Detect which cell encompasses the target text, then output its [x, y] center coordinate. 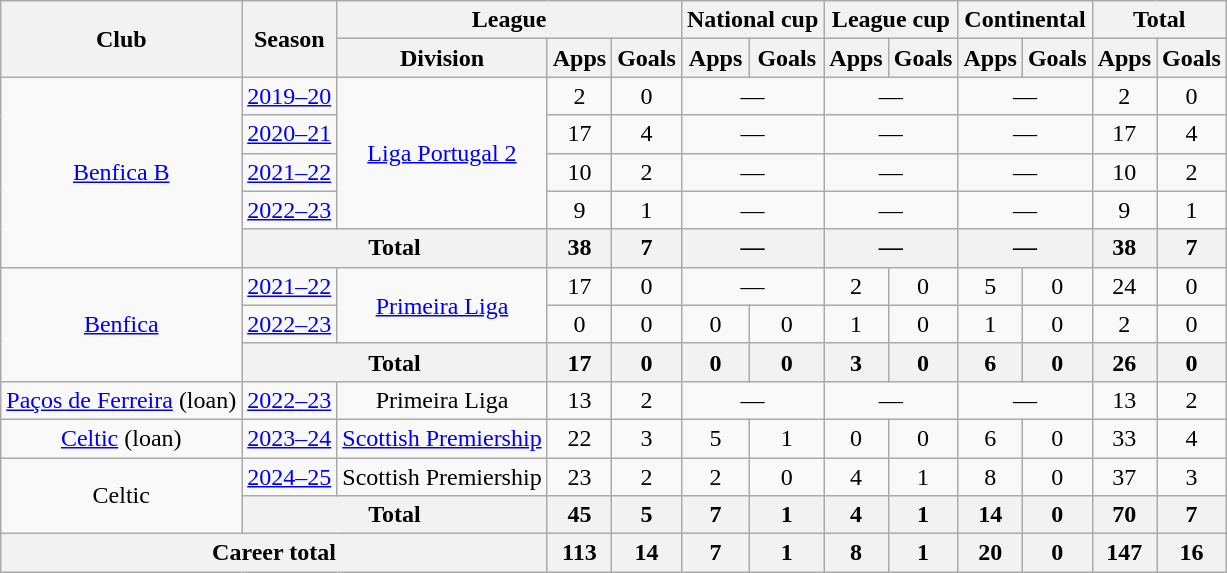
Benfica [122, 324]
26 [1124, 362]
2019–20 [290, 96]
16 [1192, 553]
2024–25 [290, 477]
23 [579, 477]
33 [1124, 438]
Celtic (loan) [122, 438]
Club [122, 39]
League [510, 20]
Continental [1025, 20]
League cup [891, 20]
113 [579, 553]
37 [1124, 477]
Celtic [122, 496]
147 [1124, 553]
70 [1124, 515]
Season [290, 39]
2023–24 [290, 438]
Division [442, 58]
45 [579, 515]
24 [1124, 286]
20 [990, 553]
Liga Portugal 2 [442, 153]
2020–21 [290, 134]
Career total [274, 553]
22 [579, 438]
National cup [752, 20]
Benfica B [122, 172]
Paços de Ferreira (loan) [122, 400]
